Scan for the cell matching the given text and deliver its [x, y] coordinate at center. 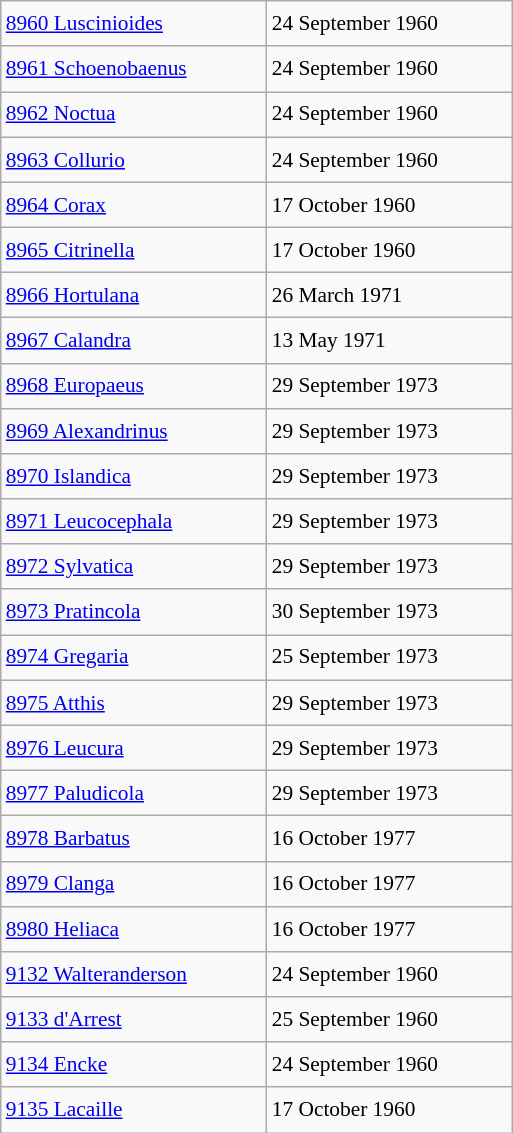
9132 Walteranderson [134, 974]
8972 Sylvatica [134, 566]
8978 Barbatus [134, 838]
25 September 1960 [390, 1020]
8979 Clanga [134, 884]
8971 Leucocephala [134, 522]
8960 Luscinioides [134, 24]
8980 Heliaca [134, 928]
9133 d'Arrest [134, 1020]
9134 Encke [134, 1064]
13 May 1971 [390, 340]
8963 Collurio [134, 160]
9135 Lacaille [134, 1110]
8964 Corax [134, 204]
8976 Leucura [134, 748]
8977 Paludicola [134, 792]
25 September 1973 [390, 658]
8974 Gregaria [134, 658]
8970 Islandica [134, 476]
8975 Atthis [134, 702]
26 March 1971 [390, 296]
8961 Schoenobaenus [134, 68]
8968 Europaeus [134, 386]
8962 Noctua [134, 114]
8965 Citrinella [134, 250]
8967 Calandra [134, 340]
8966 Hortulana [134, 296]
8969 Alexandrinus [134, 430]
8973 Pratincola [134, 612]
30 September 1973 [390, 612]
